Detect which cell encompasses the target text, then output its [x, y] center coordinate. 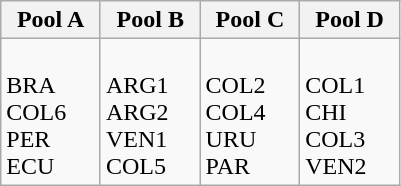
ARG1 ARG2 VEN1 COL5 [150, 112]
Pool B [150, 20]
Pool D [350, 20]
Pool C [250, 20]
COL2 COL4 URU PAR [250, 112]
BRA COL6 PER ECU [51, 112]
COL1 CHI COL3 VEN2 [350, 112]
Pool A [51, 20]
